Capture the cell that displays the provided text and extract its (X, Y) central coordinate. 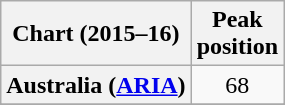
68 (237, 85)
Peakposition (237, 34)
Chart (2015–16) (96, 34)
Australia (ARIA) (96, 85)
